From the cell containing the given text, extract its center point as [x, y] coordinate. 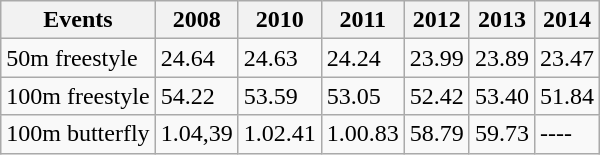
50m freestyle [78, 58]
53.40 [502, 96]
2010 [280, 20]
2012 [436, 20]
59.73 [502, 134]
1.00.83 [362, 134]
53.05 [362, 96]
24.64 [196, 58]
2014 [566, 20]
100m butterfly [78, 134]
24.63 [280, 58]
2008 [196, 20]
51.84 [566, 96]
1.02.41 [280, 134]
52.42 [436, 96]
1.04,39 [196, 134]
Events [78, 20]
2011 [362, 20]
23.99 [436, 58]
23.89 [502, 58]
53.59 [280, 96]
58.79 [436, 134]
---- [566, 134]
23.47 [566, 58]
2013 [502, 20]
54.22 [196, 96]
100m freestyle [78, 96]
24.24 [362, 58]
